Return (x, y) of the center of cell containing provided text 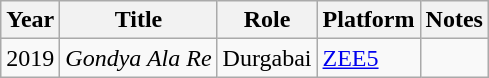
Gondya Ala Re (138, 58)
Year (30, 20)
Role (267, 20)
Durgabai (267, 58)
2019 (30, 58)
Notes (454, 20)
ZEE5 (368, 58)
Title (138, 20)
Platform (368, 20)
